Return [x, y] of the center of cell containing provided text 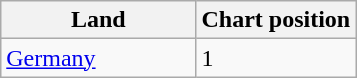
Land [98, 20]
Chart position [276, 20]
Germany [98, 58]
1 [276, 58]
